Determine the (x, y) coordinate at the center of the cell enclosing the given text.  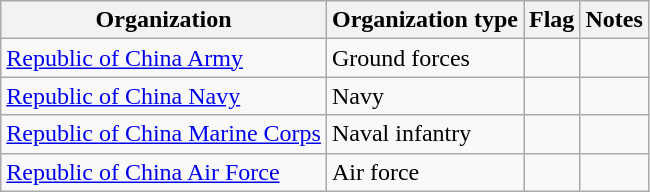
Republic of China Army (164, 58)
Notes (614, 20)
Organization (164, 20)
Republic of China Marine Corps (164, 134)
Naval infantry (424, 134)
Air force (424, 172)
Navy (424, 96)
Republic of China Air Force (164, 172)
Republic of China Navy (164, 96)
Flag (552, 20)
Ground forces (424, 58)
Organization type (424, 20)
